Return [x, y] of the center of cell containing provided text 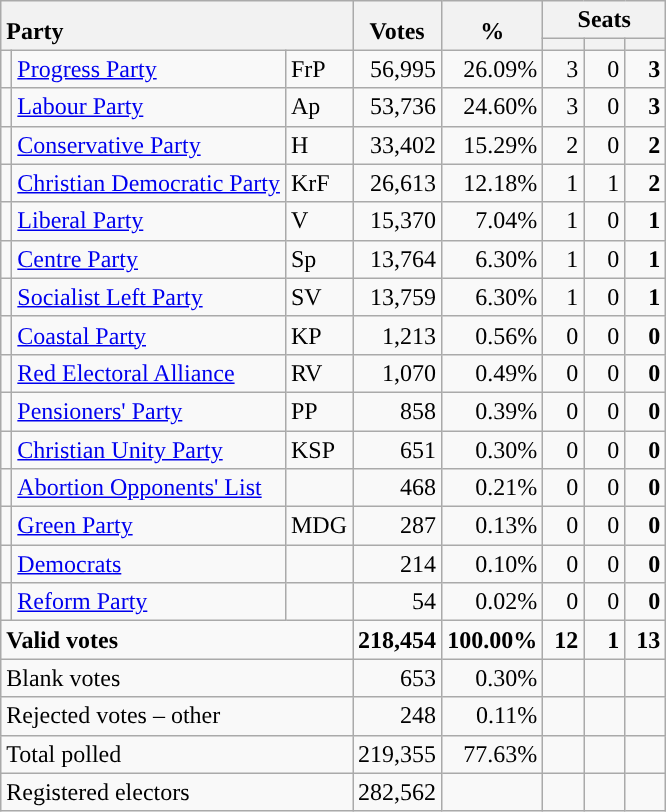
653 [398, 678]
Total polled [177, 754]
13,764 [398, 259]
0.10% [492, 564]
Conservative Party [149, 145]
0.11% [492, 716]
0.21% [492, 488]
12 [564, 640]
Liberal Party [149, 221]
77.63% [492, 754]
0.56% [492, 335]
Democrats [149, 564]
PP [318, 411]
KrF [318, 183]
KP [318, 335]
1,213 [398, 335]
Ap [318, 107]
Progress Party [149, 69]
Rejected votes – other [177, 716]
Green Party [149, 526]
Pensioners' Party [149, 411]
248 [398, 716]
Reform Party [149, 602]
H [318, 145]
858 [398, 411]
KSP [318, 449]
Registered electors [177, 792]
287 [398, 526]
53,736 [398, 107]
12.18% [492, 183]
15.29% [492, 145]
13,759 [398, 297]
V [318, 221]
Socialist Left Party [149, 297]
Blank votes [177, 678]
Christian Democratic Party [149, 183]
7.04% [492, 221]
MDG [318, 526]
0.49% [492, 373]
Coastal Party [149, 335]
Abortion Opponents' List [149, 488]
0.13% [492, 526]
Centre Party [149, 259]
Votes [398, 26]
Labour Party [149, 107]
218,454 [398, 640]
% [492, 26]
282,562 [398, 792]
13 [646, 640]
1,070 [398, 373]
24.60% [492, 107]
651 [398, 449]
0.39% [492, 411]
26.09% [492, 69]
100.00% [492, 640]
Christian Unity Party [149, 449]
214 [398, 564]
Sp [318, 259]
0.02% [492, 602]
54 [398, 602]
56,995 [398, 69]
Seats [604, 20]
FrP [318, 69]
RV [318, 373]
Valid votes [177, 640]
26,613 [398, 183]
SV [318, 297]
Red Electoral Alliance [149, 373]
Party [177, 26]
15,370 [398, 221]
219,355 [398, 754]
33,402 [398, 145]
468 [398, 488]
